Output the (x, y) coordinate of the center of the cell containing the given text.  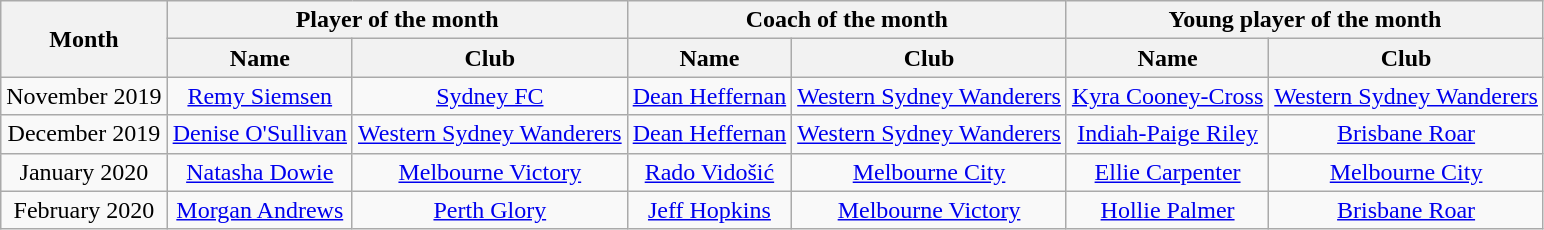
Indiah-Paige Riley (1167, 134)
Young player of the month (1304, 20)
Remy Siemsen (260, 96)
Hollie Palmer (1167, 210)
February 2020 (84, 210)
Perth Glory (490, 210)
Natasha Dowie (260, 172)
Coach of the month (846, 20)
Sydney FC (490, 96)
Ellie Carpenter (1167, 172)
Jeff Hopkins (710, 210)
November 2019 (84, 96)
Denise O'Sullivan (260, 134)
Player of the month (397, 20)
Rado Vidošić (710, 172)
Month (84, 39)
December 2019 (84, 134)
Morgan Andrews (260, 210)
January 2020 (84, 172)
Kyra Cooney-Cross (1167, 96)
